Locate the cell with the specified text and output its (X, Y) center coordinate. 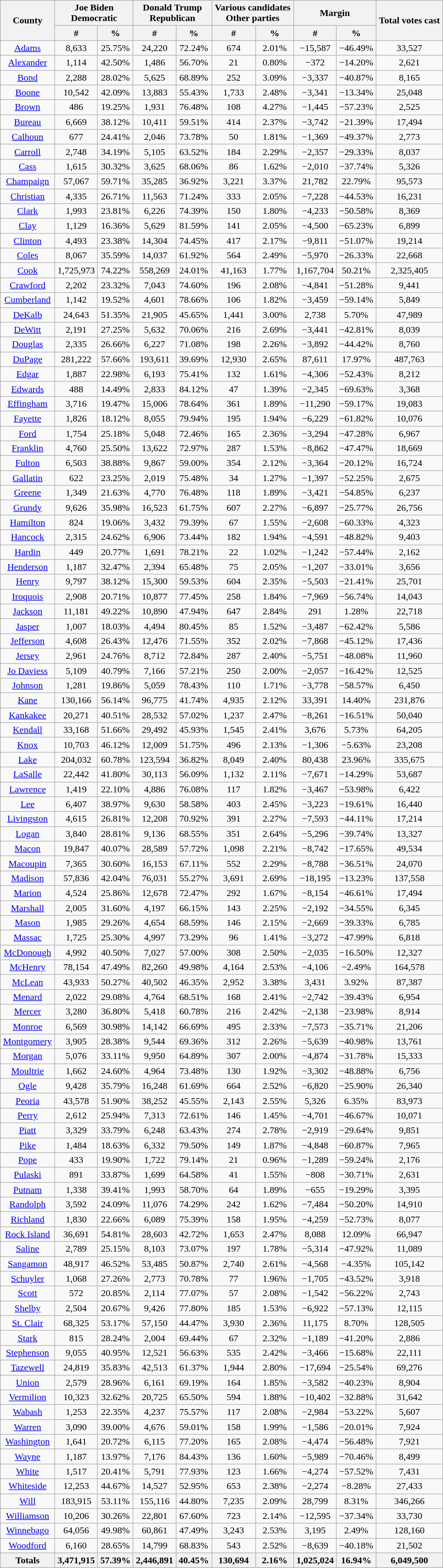
123,594 (155, 760)
26.71% (115, 196)
−3,272 (315, 938)
Scott (28, 1293)
7,176 (155, 1457)
−4,233 (315, 211)
38.97% (115, 804)
130,166 (76, 700)
3,195 (315, 1531)
−808 (315, 1175)
8,212 (409, 374)
−57.44% (356, 552)
4,770 (155, 493)
242 (234, 1205)
9,136 (155, 834)
4,608 (76, 641)
64.89% (194, 1056)
3,395 (409, 1190)
−25.54% (356, 1367)
Franklin (28, 448)
40.95% (115, 1353)
58.58% (194, 804)
274 (234, 1130)
76,031 (155, 878)
−51.28% (356, 285)
3,368 (409, 389)
39.00% (115, 1427)
51.75% (194, 745)
4,494 (155, 626)
674 (234, 48)
−4,591 (315, 537)
−3,337 (315, 78)
1,338 (76, 1190)
46.35% (194, 982)
28,799 (315, 1501)
43,933 (76, 982)
−19.29% (356, 1190)
130 (234, 1071)
73.44% (194, 537)
−53.98% (356, 789)
−52.43% (356, 374)
−4.35% (356, 1264)
6,785 (409, 923)
22,801 (155, 1516)
Union (28, 1383)
57,067 (76, 181)
−7,484 (315, 1205)
−59.24% (356, 1160)
2,046 (155, 137)
−2,919 (315, 1130)
22.66% (115, 1219)
3,918 (409, 1279)
184 (234, 152)
−26.33% (356, 256)
−2,010 (315, 166)
0.80% (275, 63)
−4,306 (315, 374)
−46.67% (356, 1115)
17,436 (409, 641)
604 (234, 582)
1.96% (275, 1279)
66,947 (409, 1234)
17.97% (356, 359)
5,586 (409, 626)
12,115 (409, 1308)
4,197 (155, 908)
Macon (28, 848)
−62.42% (356, 626)
72.61% (194, 1115)
2,019 (155, 478)
Montgomery (28, 1041)
−56.22% (356, 1293)
Macoupin (28, 863)
5.70% (356, 315)
42.09% (115, 92)
57.02% (194, 715)
7,235 (234, 1501)
96 (234, 938)
Joe BidenDemocratic (94, 13)
6,569 (76, 1027)
74.22% (115, 270)
Pike (28, 1145)
8,633 (76, 48)
30.98% (115, 1027)
Saline (28, 1249)
−1,445 (315, 107)
70.06% (194, 330)
40.51% (115, 715)
106 (234, 300)
25,701 (409, 582)
9,867 (155, 463)
57.66% (115, 359)
2.15% (275, 923)
−1,397 (315, 478)
3.92% (356, 982)
−48.82% (356, 537)
15,006 (155, 404)
11,175 (315, 1323)
44.47% (194, 1323)
346,266 (409, 1501)
56.70% (194, 63)
105,142 (409, 1264)
49.22% (115, 611)
−11,290 (315, 404)
5,418 (155, 1012)
723 (234, 1516)
Hamilton (28, 522)
2,525 (409, 107)
258 (234, 596)
2,908 (76, 596)
67.60% (194, 1516)
−3,441 (315, 330)
2,631 (409, 1175)
622 (76, 478)
3,432 (155, 522)
McLean (28, 982)
128,160 (409, 1531)
−3,582 (315, 1383)
535 (234, 1353)
64.58% (194, 1175)
Mercer (28, 1012)
16,440 (409, 804)
607 (234, 508)
64,205 (409, 730)
7,921 (409, 1442)
291 (315, 611)
80.45% (194, 626)
−3,364 (315, 463)
Kankakee (28, 715)
Winnebago (28, 1531)
Grundy (28, 508)
8.31% (356, 1501)
14,043 (409, 596)
−5,639 (315, 1041)
891 (76, 1175)
25.50% (115, 448)
−3,892 (315, 344)
26,756 (409, 508)
1.85% (275, 1383)
6.35% (356, 1101)
25.30% (115, 938)
71.55% (194, 641)
1,722 (155, 1160)
−1,586 (315, 1427)
50.27% (115, 982)
40.79% (115, 670)
78.43% (194, 686)
59.53% (194, 582)
18.03% (115, 626)
5,109 (76, 670)
2,191 (76, 330)
Various candidatesOther parties (252, 13)
−70.46% (356, 1457)
68.51% (194, 997)
2.16% (275, 1560)
−31.78% (356, 1056)
4,524 (76, 893)
19.47% (115, 404)
74.39% (194, 211)
−2,345 (315, 389)
Stephenson (28, 1353)
56.63% (194, 1353)
183,915 (76, 1501)
26,340 (409, 1086)
1,887 (76, 374)
57,150 (155, 1323)
Ford (28, 434)
2,114 (155, 1293)
42,513 (155, 1367)
24.01% (194, 270)
74.45% (194, 241)
3,625 (155, 166)
3,243 (234, 1531)
10,411 (155, 122)
2,335 (76, 344)
Johnson (28, 686)
Lee (28, 804)
6,227 (155, 344)
57.72% (194, 848)
46.12% (115, 745)
40.07% (115, 848)
77.80% (194, 1308)
80,438 (315, 760)
5,791 (155, 1471)
−32.88% (356, 1397)
250 (234, 670)
−7,593 (315, 819)
−16.50% (356, 952)
3,280 (76, 1012)
8,077 (409, 1219)
9,426 (155, 1308)
−3,294 (315, 434)
28.38% (115, 1041)
2,675 (409, 478)
74.60% (194, 285)
−2.49% (356, 967)
59.71% (115, 181)
2.55% (275, 1101)
487,763 (409, 359)
McHenry (28, 967)
30.26% (115, 1516)
−1,705 (315, 1279)
10,323 (76, 1397)
252 (234, 78)
824 (76, 522)
2.21% (275, 848)
35.59% (115, 256)
26.43% (115, 641)
68.59% (194, 923)
1,349 (76, 493)
−2,984 (315, 1412)
57,836 (76, 878)
60,861 (155, 1531)
8,914 (409, 1012)
815 (76, 1338)
12,208 (155, 819)
24.60% (115, 1071)
73.07% (194, 1249)
71.08% (194, 344)
3,431 (315, 982)
3,329 (76, 1130)
−6,922 (315, 1308)
66.15% (194, 908)
−13.23% (356, 878)
78.64% (194, 404)
28,532 (155, 715)
77 (234, 1279)
−16.42% (356, 670)
Clinton (28, 241)
−44.42% (356, 344)
74.29% (194, 1205)
3,221 (234, 181)
−7,573 (315, 1027)
77.07% (194, 1293)
−7,228 (315, 196)
4,654 (155, 923)
59.00% (194, 463)
312 (234, 1041)
307 (234, 1056)
−44.11% (356, 819)
14,799 (155, 1545)
87,611 (315, 359)
Lake (28, 760)
594 (234, 1397)
35.79% (115, 1086)
14,910 (409, 1205)
Massac (28, 938)
41.74% (194, 700)
Carroll (28, 152)
8.70% (356, 1323)
72.97% (194, 448)
128,505 (409, 1323)
2,833 (155, 389)
24.41% (115, 137)
56.14% (115, 700)
9,950 (155, 1056)
39.69% (194, 359)
−18,195 (315, 878)
86 (234, 166)
45.65% (194, 315)
8,369 (409, 211)
−20.12% (356, 463)
6,450 (409, 686)
8,055 (155, 418)
Total votes cast (409, 20)
26.81% (115, 819)
Pope (28, 1160)
70.78% (194, 1279)
6,818 (409, 938)
18.63% (115, 1145)
5,076 (76, 1056)
2.02% (275, 641)
−9,811 (315, 241)
22.35% (115, 1412)
21.63% (115, 493)
Margin (335, 13)
−8,862 (315, 448)
10,076 (409, 418)
16,248 (155, 1086)
130,694 (234, 1560)
5,849 (409, 300)
20.71% (115, 596)
39.41% (115, 1190)
15,333 (409, 1056)
12,327 (409, 952)
85 (234, 626)
4,935 (234, 700)
Cumberland (28, 300)
−14.29% (356, 774)
14,142 (155, 1027)
Clay (28, 226)
−1,306 (315, 745)
−3,421 (315, 493)
2.25% (275, 908)
5,632 (155, 330)
Piatt (28, 1130)
3,656 (409, 567)
−57.13% (356, 1308)
19,214 (409, 241)
414 (234, 122)
−655 (315, 1190)
449 (76, 552)
−6,897 (315, 508)
−37.34% (356, 1516)
25.75% (115, 48)
−7,969 (315, 596)
2.65% (275, 359)
Clark (28, 211)
27,433 (409, 1486)
351 (234, 834)
3,471,915 (76, 1560)
−4,874 (315, 1056)
25.15% (115, 1249)
−20.01% (356, 1427)
155,116 (155, 1501)
50 (234, 137)
9,851 (409, 1130)
14.40% (356, 700)
9,626 (76, 508)
50.21% (356, 270)
7,431 (409, 1471)
Mason (28, 923)
Hancock (28, 537)
6,115 (155, 1442)
59.51% (194, 122)
−3,341 (315, 92)
75.57% (194, 1412)
69,276 (409, 1367)
21,905 (155, 315)
5,105 (155, 152)
38,252 (155, 1101)
24,220 (155, 48)
−8.28% (356, 1486)
−4,568 (315, 1264)
8,165 (409, 78)
123 (234, 1471)
73.48% (194, 1071)
72.24% (194, 48)
1.95% (275, 1219)
12,930 (234, 359)
Jersey (28, 656)
193,611 (155, 359)
6,954 (409, 997)
24.62% (115, 537)
572 (76, 1293)
6,161 (155, 1383)
6,503 (76, 463)
9,630 (155, 804)
Warren (28, 1427)
Brown (28, 107)
Henderson (28, 567)
488 (76, 389)
1,484 (76, 1145)
8,760 (409, 344)
13,327 (409, 834)
DeWitt (28, 330)
65.50% (194, 1397)
−5,970 (315, 256)
42.04% (115, 878)
61.92% (194, 256)
22,668 (409, 256)
28.96% (115, 1383)
−56.74% (356, 596)
−57.52% (356, 1471)
−37.74% (356, 166)
36,691 (76, 1234)
Perry (28, 1115)
3.37% (275, 181)
149 (234, 1145)
9,428 (76, 1086)
−52.73% (356, 1219)
8,904 (409, 1383)
9,544 (155, 1041)
Hardin (28, 552)
Ogle (28, 1086)
33,730 (409, 1516)
2,789 (76, 1249)
195 (234, 418)
−53.22% (356, 1412)
Will (28, 1501)
1.61% (275, 374)
−15,587 (315, 48)
24,819 (76, 1367)
96,775 (155, 700)
1,944 (234, 1367)
75 (234, 567)
57 (234, 1293)
78,154 (76, 967)
108 (234, 107)
Jasper (28, 626)
41 (234, 1175)
29,492 (155, 730)
79.50% (194, 1145)
Champaign (28, 181)
Adams (28, 48)
28.02% (115, 78)
−12,595 (315, 1516)
2.45% (275, 804)
1,641 (76, 1442)
164,578 (409, 967)
70.92% (194, 819)
11,089 (409, 1249)
Knox (28, 745)
Woodford (28, 1545)
12,521 (155, 1353)
1,699 (155, 1175)
30.60% (115, 863)
1,725,973 (76, 270)
McDonough (28, 952)
−8,742 (315, 848)
4,760 (76, 448)
4,964 (155, 1071)
6,967 (409, 434)
Washington (28, 1442)
5,629 (155, 226)
20.67% (115, 1308)
−14.20% (356, 63)
95,573 (409, 181)
1,441 (234, 315)
Cass (28, 166)
19.86% (115, 686)
−42.81% (356, 330)
2.01% (275, 48)
2.11% (275, 774)
−3,223 (315, 804)
7,924 (409, 1427)
19,847 (76, 848)
22 (234, 552)
11,960 (409, 656)
Williamson (28, 1516)
61.75% (194, 508)
−13.34% (356, 92)
16,231 (409, 196)
12.09% (356, 1234)
44.80% (194, 1501)
−25.77% (356, 508)
1,486 (155, 63)
59.01% (194, 1427)
72.84% (194, 656)
2,288 (76, 78)
8,039 (409, 330)
28,603 (155, 1234)
−61.82% (356, 418)
47.94% (194, 611)
71.24% (194, 196)
30.32% (115, 166)
35.98% (115, 508)
3,592 (76, 1205)
Lawrence (28, 789)
Pulaski (28, 1175)
150 (234, 211)
Christian (28, 196)
29.08% (115, 997)
7,043 (155, 285)
1,826 (76, 418)
−5,751 (315, 656)
33,168 (76, 730)
50,040 (409, 715)
1,253 (76, 1412)
Alexander (28, 63)
LaSalle (28, 774)
204,032 (76, 760)
6,049,500 (409, 1560)
361 (234, 404)
3,691 (234, 878)
−2,192 (315, 908)
28.81% (115, 834)
4,493 (76, 241)
−6,229 (315, 418)
2,325,405 (409, 270)
−1,289 (315, 1160)
Marshall (28, 908)
136 (234, 1457)
41,163 (234, 270)
40,502 (155, 982)
2.13% (275, 745)
11,181 (76, 611)
−17,694 (315, 1367)
Livingston (28, 819)
White (28, 1471)
1,068 (76, 1279)
Putnam (28, 1190)
−29.64% (356, 1130)
53.17% (115, 1323)
6,345 (409, 908)
−1,542 (315, 1293)
403 (234, 804)
1.39% (275, 389)
−30.71% (356, 1175)
58.70% (194, 1190)
36.80% (115, 1012)
Peoria (28, 1101)
78.21% (194, 552)
73.78% (194, 137)
1.80% (275, 211)
11,076 (155, 1205)
5,059 (155, 686)
Madison (28, 878)
−43.52% (356, 1279)
−2,608 (315, 522)
43,578 (76, 1101)
25.18% (115, 434)
1,830 (76, 1219)
2.09% (275, 1501)
19,083 (409, 404)
57.39% (115, 1560)
−2,035 (315, 952)
1,653 (234, 1234)
27.25% (115, 330)
1.81% (275, 137)
5,607 (409, 1412)
69.19% (194, 1383)
Calhoun (28, 137)
7,313 (155, 1115)
68.89% (194, 78)
20.41% (115, 1471)
73.29% (194, 938)
47 (234, 389)
75.41% (194, 374)
22,111 (409, 1353)
−34.55% (356, 908)
−56.48% (356, 1442)
69.44% (194, 1338)
2,743 (409, 1293)
4.27% (275, 107)
1.28% (356, 611)
64,056 (76, 1531)
4,886 (155, 789)
4,164 (234, 967)
118 (234, 493)
13,761 (409, 1041)
−16.51% (356, 715)
63.43% (194, 1130)
−3,467 (315, 789)
33,391 (315, 700)
−4,474 (315, 1442)
−3,742 (315, 122)
168 (234, 997)
−51.07% (356, 241)
19.52% (115, 300)
2.61% (275, 1264)
391 (234, 819)
68.55% (194, 834)
−40.18% (356, 1545)
9,403 (409, 537)
4,335 (76, 196)
143 (234, 908)
3,905 (76, 1041)
−2,057 (315, 670)
1,132 (234, 774)
564 (234, 256)
20.72% (115, 1442)
281,222 (76, 359)
13,622 (155, 448)
2,022 (76, 997)
2,446,891 (155, 1560)
7,166 (155, 670)
13.97% (115, 1457)
1.27% (275, 478)
−49.37% (356, 137)
−57.23% (356, 107)
DuPage (28, 359)
−36.51% (356, 863)
Effingham (28, 404)
1.66% (275, 1471)
1.67% (275, 893)
66.69% (194, 1027)
1,237 (234, 715)
33.79% (115, 1130)
−46.61% (356, 893)
82,260 (155, 967)
308 (234, 952)
−44.53% (356, 196)
164 (234, 1383)
8,049 (234, 760)
231,876 (409, 700)
23.96% (356, 760)
−45.12% (356, 641)
12,678 (155, 893)
2,005 (76, 908)
1,754 (76, 434)
79.94% (194, 418)
−47.47% (356, 448)
−4,106 (315, 967)
110 (234, 686)
64 (234, 1190)
185 (234, 1308)
36.82% (194, 760)
335,675 (409, 760)
Fulton (28, 463)
79.14% (194, 1160)
664 (234, 1086)
14.49% (115, 389)
2,740 (234, 1264)
1.45% (275, 1115)
−21.39% (356, 122)
13,883 (155, 92)
21,782 (315, 181)
1,662 (76, 1071)
32.62% (115, 1397)
Wayne (28, 1457)
2.64% (275, 834)
6,422 (409, 789)
−35.71% (356, 1027)
−5,296 (315, 834)
−47.92% (356, 1249)
19.06% (115, 522)
22.10% (115, 789)
−5,314 (315, 1249)
4,237 (155, 1412)
31.60% (115, 908)
−1,189 (315, 1338)
677 (76, 137)
87,387 (409, 982)
83,973 (409, 1101)
−8,639 (315, 1545)
−5,503 (315, 582)
78.66% (194, 300)
−3,302 (315, 1071)
35,285 (155, 181)
55.27% (194, 878)
53,687 (409, 774)
1,114 (76, 63)
22,442 (76, 774)
−58.57% (356, 686)
Douglas (28, 344)
2,315 (76, 537)
10,703 (76, 745)
2,961 (76, 656)
5,048 (155, 434)
22.98% (115, 374)
45.55% (194, 1101)
2.33% (275, 1027)
495 (234, 1027)
2.17% (275, 241)
35.83% (115, 1367)
2,394 (155, 567)
Jefferson (28, 641)
−372 (315, 63)
68,325 (76, 1323)
1.84% (275, 596)
8,103 (155, 1249)
55.43% (194, 92)
552 (234, 863)
9,797 (76, 582)
24,070 (409, 863)
2.32% (275, 1338)
−41.20% (356, 1338)
−7,868 (315, 641)
−1,207 (315, 567)
2.37% (275, 122)
2,886 (409, 1338)
−8,261 (315, 715)
8,712 (155, 656)
16.36% (115, 226)
51.90% (115, 1101)
12,476 (155, 641)
56.09% (194, 774)
6,332 (155, 1145)
63.52% (194, 152)
36.92% (194, 181)
20,271 (76, 715)
2,748 (76, 152)
333 (234, 196)
543 (234, 1545)
−2,274 (315, 1486)
1,025,024 (315, 1560)
−25.90% (356, 1086)
40.45% (194, 1560)
6,237 (409, 493)
61.37% (194, 1367)
1.78% (275, 1249)
51.35% (115, 315)
−47.99% (356, 938)
8,088 (315, 1234)
1.88% (275, 1397)
67.11% (194, 863)
Sangamon (28, 1264)
7,365 (76, 863)
3,716 (76, 404)
−1,369 (315, 137)
3.00% (275, 315)
1.60% (275, 1457)
25,048 (409, 92)
2.35% (275, 582)
14,304 (155, 241)
23.25% (115, 478)
51.66% (115, 730)
5,625 (155, 78)
10,542 (76, 92)
352 (234, 641)
32.47% (115, 567)
23,208 (409, 745)
2.84% (275, 611)
Bureau (28, 122)
Fayette (28, 418)
182 (234, 537)
61.69% (194, 1086)
77.20% (194, 1442)
49,534 (409, 848)
1.02% (275, 552)
23.38% (115, 241)
−50.58% (356, 211)
11,563 (155, 196)
−6,820 (315, 1086)
Greene (28, 493)
6,669 (76, 122)
4,676 (155, 1427)
26.66% (115, 344)
1.92% (275, 1071)
10,890 (155, 611)
84.43% (194, 1457)
−2,669 (315, 923)
−8,154 (315, 893)
10,877 (155, 596)
50.87% (194, 1264)
44.67% (115, 1486)
1,129 (76, 226)
Marion (28, 893)
−29.33% (356, 152)
23.32% (115, 285)
6,089 (155, 1219)
29.26% (115, 923)
24.09% (115, 1205)
354 (234, 463)
Jackson (28, 611)
2,612 (76, 1115)
2,738 (315, 315)
24,643 (76, 315)
48,917 (76, 1264)
4,997 (155, 938)
8,067 (76, 256)
653 (234, 1486)
Iroquois (28, 596)
St. Clair (28, 1323)
Morgan (28, 1056)
2.48% (275, 92)
−8,788 (315, 863)
Bond (28, 78)
22,718 (409, 611)
72.46% (194, 434)
6,226 (155, 211)
1,985 (76, 923)
6,407 (76, 804)
1.99% (275, 1427)
34 (234, 478)
25.86% (115, 893)
486 (76, 107)
19.25% (115, 107)
6,248 (155, 1130)
1.52% (275, 626)
52.95% (194, 1486)
−47.28% (356, 434)
1,733 (234, 92)
42.72% (194, 1234)
1,098 (234, 848)
Rock Island (28, 1234)
53.11% (115, 1501)
28.24% (115, 1338)
−48.08% (356, 656)
14,527 (155, 1486)
−19.61% (356, 804)
−4,848 (315, 1145)
27.26% (115, 1279)
2,952 (234, 982)
28.65% (115, 1545)
33.11% (115, 1056)
18.12% (115, 418)
−4,274 (315, 1471)
6,756 (409, 1071)
9,441 (409, 285)
Donald TrumpRepublican (172, 13)
County (28, 20)
53,485 (155, 1264)
Wabash (28, 1412)
−21.41% (356, 582)
Totals (28, 1560)
2,162 (409, 552)
−3,466 (315, 1353)
−48.88% (356, 1071)
−39.74% (356, 834)
Henry (28, 582)
1,517 (76, 1471)
41.80% (115, 774)
2.80% (275, 1367)
42.50% (115, 63)
1,725 (76, 938)
558,269 (155, 270)
−65.23% (356, 226)
1,419 (76, 789)
−3,459 (315, 300)
1,615 (76, 166)
141 (234, 226)
DeKalb (28, 315)
−50.20% (356, 1205)
647 (234, 611)
Edgar (28, 374)
−5.63% (356, 745)
2.50% (275, 952)
−40.23% (356, 1383)
Richland (28, 1219)
−1,242 (315, 552)
10,206 (76, 1516)
19.90% (115, 1160)
Stark (28, 1338)
4,601 (155, 300)
4,323 (409, 522)
1,691 (155, 552)
−33.01% (356, 567)
Crawford (28, 285)
1.71% (275, 686)
197 (234, 1249)
−59.17% (356, 404)
40.50% (115, 952)
3,676 (315, 730)
68.06% (194, 166)
3,840 (76, 834)
−39.43% (356, 997)
2,176 (409, 1160)
−15.68% (356, 1353)
−69.63% (356, 389)
65.48% (194, 567)
16,153 (155, 863)
2,504 (76, 1308)
6,193 (155, 374)
4,764 (155, 997)
−40.87% (356, 78)
84.12% (194, 389)
38.88% (115, 463)
5.73% (356, 730)
2.38% (275, 1486)
2,579 (76, 1383)
79.39% (194, 522)
Monroe (28, 1027)
3,930 (234, 1323)
72.47% (194, 893)
−7,671 (315, 774)
Edwards (28, 389)
21,206 (409, 1027)
18,669 (409, 448)
1,142 (76, 300)
−60.33% (356, 522)
Gallatin (28, 478)
196 (234, 285)
1.87% (275, 1145)
Logan (28, 834)
Whiteside (28, 1486)
1,281 (76, 686)
8,037 (409, 152)
33.87% (115, 1175)
Boone (28, 92)
12,525 (409, 670)
77.93% (194, 1471)
417 (234, 241)
−2,742 (315, 997)
0.96% (275, 1160)
20.77% (115, 552)
1.77% (275, 270)
6,899 (409, 226)
433 (76, 1160)
−23.98% (356, 1012)
33,527 (409, 48)
Shelby (28, 1308)
−59.14% (356, 300)
3,090 (76, 1427)
−39.33% (356, 923)
1,931 (155, 107)
10,071 (409, 1115)
Cook (28, 270)
16,523 (155, 508)
12,009 (155, 745)
4,615 (76, 819)
7,965 (409, 1145)
23.81% (115, 211)
76.08% (194, 789)
1,167,704 (315, 270)
9,055 (76, 1353)
3.38% (275, 982)
1,007 (76, 626)
−46.49% (356, 48)
Coles (28, 256)
−3,487 (315, 626)
7,027 (155, 952)
15,300 (155, 582)
Moultrie (28, 1071)
−17.65% (356, 848)
−4,500 (315, 226)
132 (234, 374)
31,642 (409, 1397)
137,558 (409, 878)
292 (234, 893)
−4,841 (315, 285)
198 (234, 344)
28,589 (155, 848)
−4,259 (315, 1219)
−3,778 (315, 686)
8,499 (409, 1457)
Jo Daviess (28, 670)
45.93% (194, 730)
16,724 (409, 463)
2.14% (275, 1516)
57.21% (194, 670)
−5,989 (315, 1457)
20.85% (115, 1293)
2.78% (275, 1130)
75.48% (194, 478)
2,621 (409, 63)
17,214 (409, 819)
−52.25% (356, 478)
30,113 (155, 774)
2,004 (155, 1338)
12,253 (76, 1486)
496 (234, 745)
47,989 (409, 315)
2,202 (76, 285)
46.52% (115, 1264)
22.79% (356, 181)
6,160 (76, 1545)
1,545 (234, 730)
25.94% (115, 1115)
Schuyler (28, 1279)
77.45% (194, 596)
20,725 (155, 1397)
75.39% (194, 1219)
81.59% (194, 226)
4,992 (76, 952)
24.76% (115, 656)
−40.98% (356, 1041)
57.00% (194, 952)
14,037 (155, 256)
−2,357 (315, 152)
−4,701 (315, 1115)
−54.85% (356, 493)
2,143 (234, 1101)
Tazewell (28, 1367)
6,906 (155, 537)
Randolph (28, 1205)
−60.87% (356, 1145)
Vermilion (28, 1397)
−2,138 (315, 1012)
54.81% (115, 1234)
Menard (28, 997)
68.83% (194, 1545)
3.09% (275, 78)
Kendall (28, 730)
1.41% (275, 938)
34.19% (115, 152)
69.36% (194, 1041)
−10,402 (315, 1397)
21,502 (409, 1545)
Kane (28, 700)
16.94% (356, 1560)
